Search for the cell housing the specified text and yield its (x, y) center coordinate. 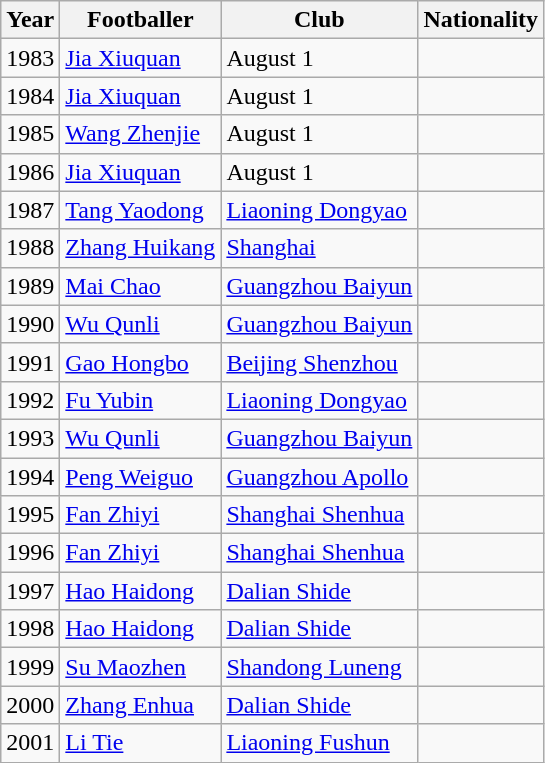
Fu Yubin (140, 400)
Year (30, 20)
2001 (30, 743)
1995 (30, 515)
Su Maozhen (140, 667)
Zhang Huikang (140, 248)
Gao Hongbo (140, 362)
2000 (30, 705)
1989 (30, 286)
1990 (30, 324)
1985 (30, 134)
1984 (30, 96)
Beijing Shenzhou (320, 362)
Mai Chao (140, 286)
1998 (30, 629)
1996 (30, 553)
1993 (30, 438)
1994 (30, 477)
1986 (30, 172)
Zhang Enhua (140, 705)
Shandong Luneng (320, 667)
Liaoning Fushun (320, 743)
1991 (30, 362)
Tang Yaodong (140, 210)
Club (320, 20)
Nationality (481, 20)
Wang Zhenjie (140, 134)
Guangzhou Apollo (320, 477)
1987 (30, 210)
1988 (30, 248)
1992 (30, 400)
Li Tie (140, 743)
1997 (30, 591)
Peng Weiguo (140, 477)
1983 (30, 58)
1999 (30, 667)
Shanghai (320, 248)
Footballer (140, 20)
